For the text-containing cell, return its midpoint in (x, y) coordinate format. 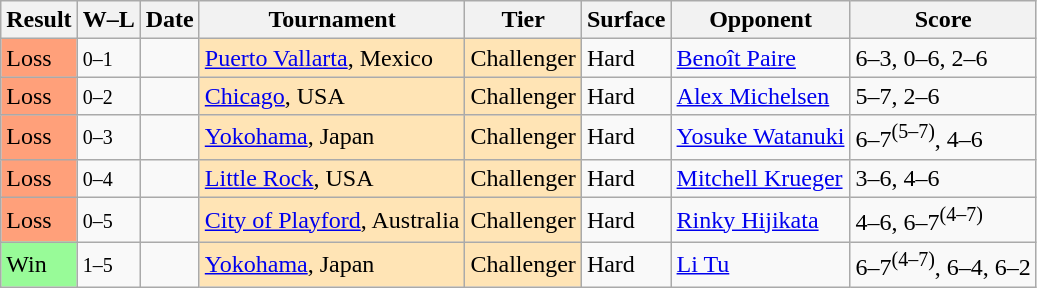
City of Playford, Australia (332, 220)
Little Rock, USA (332, 178)
Surface (626, 20)
3–6, 4–6 (943, 178)
Result (39, 20)
1–5 (108, 264)
Alex Michelsen (760, 96)
0–5 (108, 220)
6–7(4–7), 6–4, 6–2 (943, 264)
Puerto Vallarta, Mexico (332, 58)
Score (943, 20)
4–6, 6–7(4–7) (943, 220)
0–3 (108, 138)
Li Tu (760, 264)
0–1 (108, 58)
Date (170, 20)
Win (39, 264)
Tournament (332, 20)
Benoît Paire (760, 58)
Chicago, USA (332, 96)
6–7(5–7), 4–6 (943, 138)
Yosuke Watanuki (760, 138)
Rinky Hijikata (760, 220)
5–7, 2–6 (943, 96)
Tier (523, 20)
6–3, 0–6, 2–6 (943, 58)
Opponent (760, 20)
0–2 (108, 96)
Mitchell Krueger (760, 178)
W–L (108, 20)
0–4 (108, 178)
